For the text-containing cell, return its midpoint in (X, Y) coordinate format. 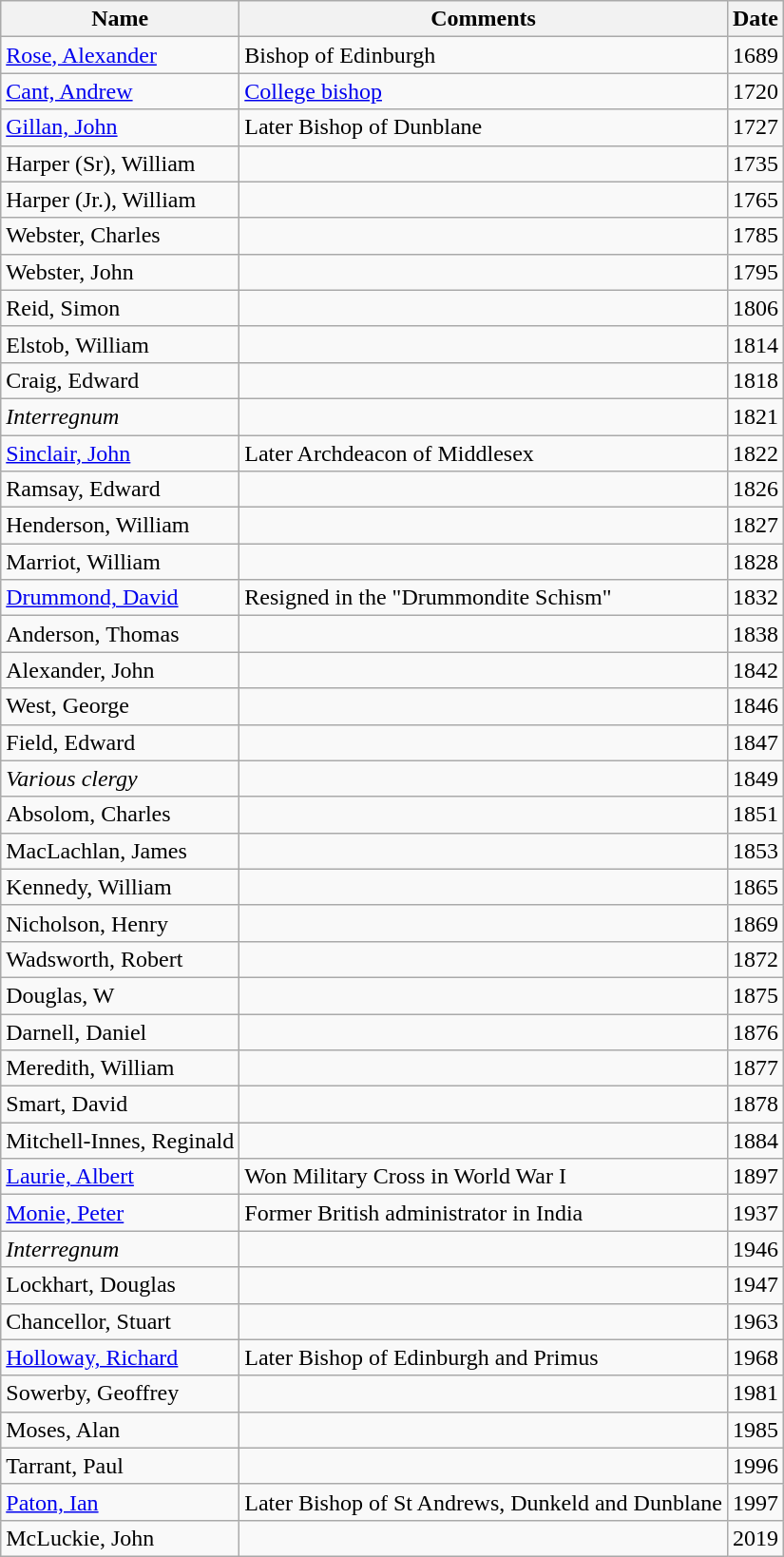
1795 (755, 272)
1822 (755, 453)
Won Military Cross in World War I (484, 1177)
1865 (755, 887)
1897 (755, 1177)
Later Bishop of Edinburgh and Primus (484, 1357)
McLuckie, John (120, 1538)
1981 (755, 1394)
Comments (484, 19)
Later Bishop of St Andrews, Dunkeld and Dunblane (484, 1502)
Name (120, 19)
1996 (755, 1466)
Holloway, Richard (120, 1357)
Craig, Edward (120, 380)
1968 (755, 1357)
1997 (755, 1502)
Monie, Peter (120, 1213)
1872 (755, 959)
Paton, Ian (120, 1502)
1821 (755, 416)
Webster, Charles (120, 236)
Sowerby, Geoffrey (120, 1394)
1832 (755, 598)
Ramsay, Edward (120, 490)
Lockhart, Douglas (120, 1285)
Field, Edward (120, 742)
1937 (755, 1213)
1814 (755, 344)
Bishop of Edinburgh (484, 55)
1842 (755, 670)
Elstob, William (120, 344)
1806 (755, 308)
Laurie, Albert (120, 1177)
1727 (755, 127)
1875 (755, 995)
Chancellor, Stuart (120, 1321)
1876 (755, 1031)
1849 (755, 778)
Meredith, William (120, 1068)
1963 (755, 1321)
1735 (755, 163)
1946 (755, 1249)
Sinclair, John (120, 453)
1828 (755, 562)
West, George (120, 706)
Nicholson, Henry (120, 923)
Resigned in the "Drummondite Schism" (484, 598)
1827 (755, 526)
1785 (755, 236)
Date (755, 19)
Darnell, Daniel (120, 1031)
Mitchell-Innes, Reginald (120, 1141)
Alexander, John (120, 670)
1985 (755, 1430)
1847 (755, 742)
1869 (755, 923)
Gillan, John (120, 127)
1851 (755, 815)
Various clergy (120, 778)
Wadsworth, Robert (120, 959)
Absolom, Charles (120, 815)
1838 (755, 634)
Douglas, W (120, 995)
1846 (755, 706)
1689 (755, 55)
Anderson, Thomas (120, 634)
1877 (755, 1068)
Cant, Andrew (120, 91)
Marriot, William (120, 562)
1720 (755, 91)
1947 (755, 1285)
Henderson, William (120, 526)
College bishop (484, 91)
Rose, Alexander (120, 55)
Tarrant, Paul (120, 1466)
Harper (Jr.), William (120, 200)
Drummond, David (120, 598)
Kennedy, William (120, 887)
1818 (755, 380)
MacLachlan, James (120, 851)
Harper (Sr), William (120, 163)
Later Archdeacon of Middlesex (484, 453)
Former British administrator in India (484, 1213)
Webster, John (120, 272)
2019 (755, 1538)
Moses, Alan (120, 1430)
Later Bishop of Dunblane (484, 127)
Reid, Simon (120, 308)
Smart, David (120, 1105)
1826 (755, 490)
1853 (755, 851)
1884 (755, 1141)
1765 (755, 200)
1878 (755, 1105)
